Provide the [x, y] coordinate of the cell's center where the given text is located.  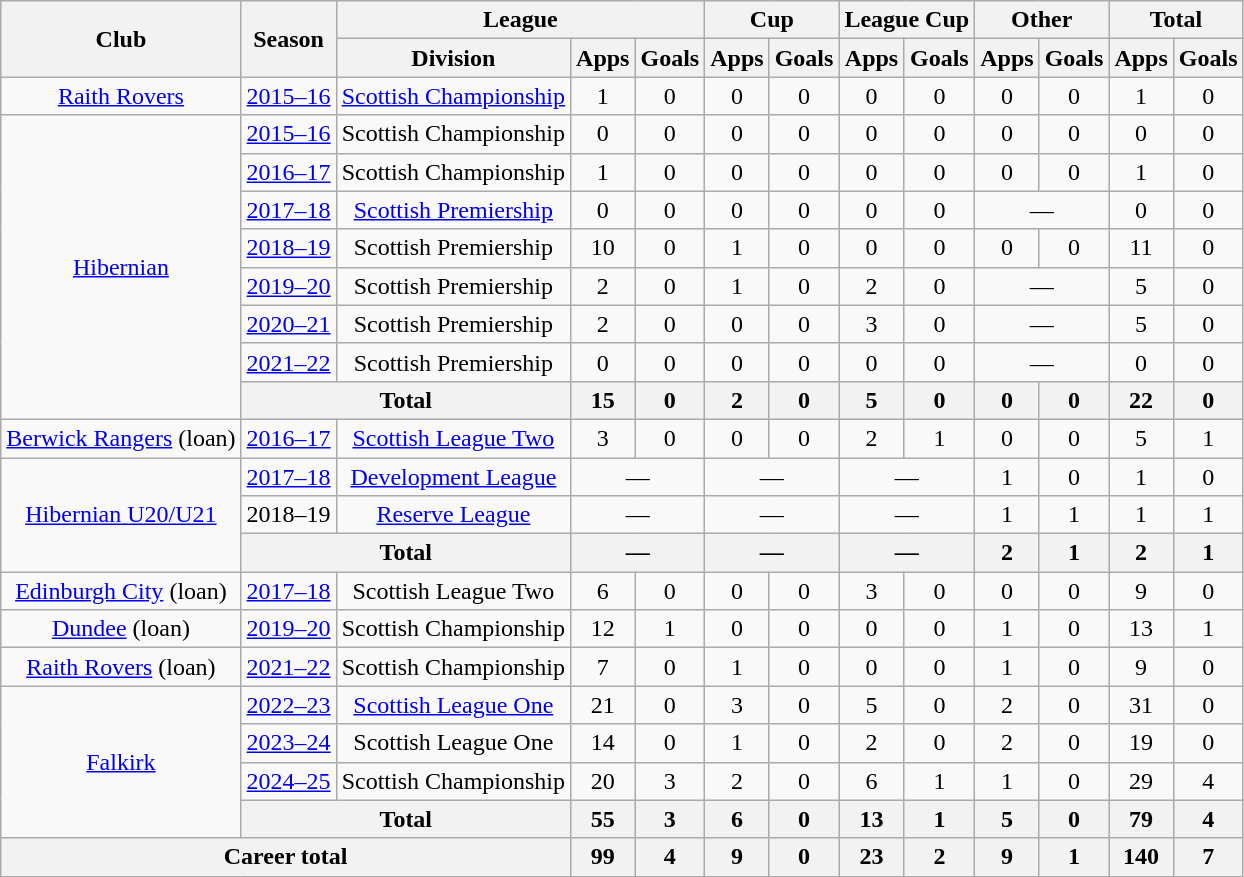
2022–23 [288, 705]
15 [603, 400]
99 [603, 857]
14 [603, 743]
Division [453, 58]
Raith Rovers (loan) [121, 667]
Cup [772, 20]
12 [603, 629]
55 [603, 819]
Reserve League [453, 515]
19 [1141, 743]
Other [1042, 20]
21 [603, 705]
Season [288, 39]
Hibernian [121, 267]
31 [1141, 705]
Career total [286, 857]
Edinburgh City (loan) [121, 591]
23 [872, 857]
Raith Rovers [121, 96]
79 [1141, 819]
Berwick Rangers (loan) [121, 438]
Falkirk [121, 762]
2023–24 [288, 743]
League Cup [907, 20]
Development League [453, 477]
22 [1141, 400]
2020–21 [288, 324]
2024–25 [288, 781]
Dundee (loan) [121, 629]
20 [603, 781]
Hibernian U20/U21 [121, 515]
League [520, 20]
29 [1141, 781]
10 [603, 248]
11 [1141, 248]
Club [121, 39]
140 [1141, 857]
